Output the [X, Y] coordinate of the center of the cell containing the given text.  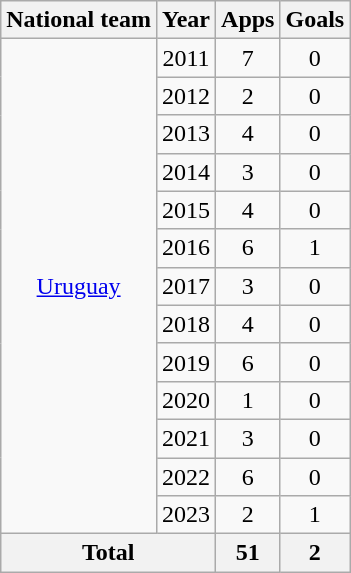
Year [186, 20]
Total [108, 553]
Goals [315, 20]
2016 [186, 248]
2014 [186, 172]
2013 [186, 134]
51 [248, 553]
National team [79, 20]
2011 [186, 58]
2021 [186, 438]
2019 [186, 362]
Apps [248, 20]
2012 [186, 96]
2015 [186, 210]
2023 [186, 515]
2017 [186, 286]
2020 [186, 400]
Uruguay [79, 286]
7 [248, 58]
2022 [186, 477]
2018 [186, 324]
